Detect which cell encompasses the target text, then output its (x, y) center coordinate. 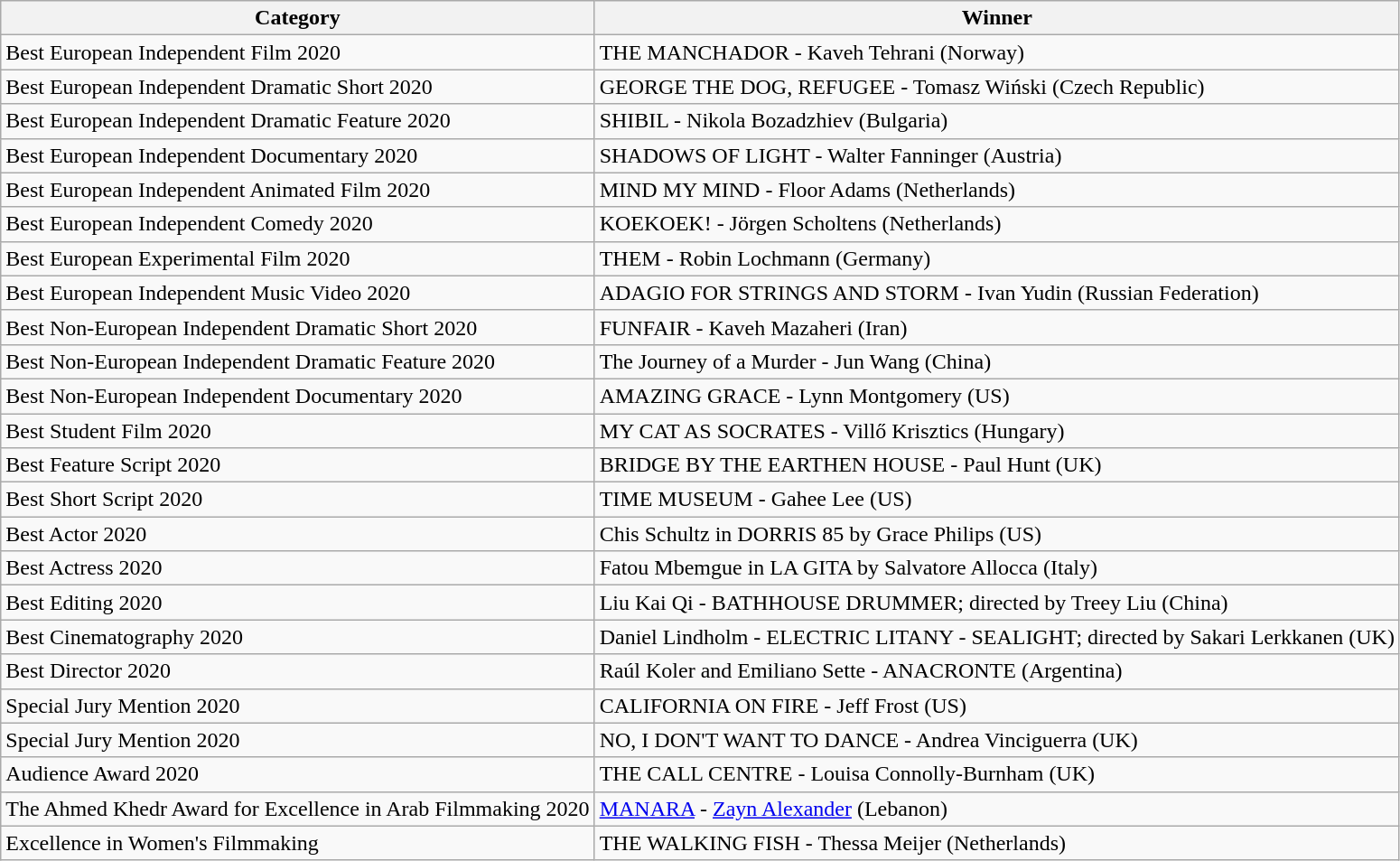
Best European Independent Dramatic Short 2020 (298, 87)
Best European Independent Documentary 2020 (298, 155)
Best Actor 2020 (298, 534)
Best European Experimental Film 2020 (298, 258)
Best Feature Script 2020 (298, 465)
NO, I DON'T WANT TO DANCE - Andrea Vinciguerra (UK) (997, 740)
AMAZING GRACE - Lynn Montgomery (US) (997, 396)
THE MANCHADOR - Kaveh Tehrani (Norway) (997, 52)
Best Short Script 2020 (298, 500)
MIND MY MIND - Floor Adams (Netherlands) (997, 190)
Best Non-European Independent Dramatic Feature 2020 (298, 361)
THEM - Robin Lochmann (Germany) (997, 258)
The Journey of a Murder - Jun Wang (China) (997, 361)
Chis Schultz in DORRIS 85 by Grace Philips (US) (997, 534)
THE CALL CENTRE - Louisa Connolly-Burnham (UK) (997, 774)
THE WALKING FISH - Thessa Meijer (Netherlands) (997, 843)
GEORGE THE DOG, REFUGEE - Tomasz Wiński (Czech Republic) (997, 87)
MANARA - Zayn Alexander (Lebanon) (997, 809)
Best Editing 2020 (298, 603)
Best European Independent Music Video 2020 (298, 293)
KOEKOEK! - Jörgen Scholtens (Netherlands) (997, 224)
BRIDGE BY THE EARTHEN HOUSE - Paul Hunt (UK) (997, 465)
Audience Award 2020 (298, 774)
Best Director 2020 (298, 671)
SHADOWS OF LIGHT - Walter Fanninger (Austria) (997, 155)
Best European Independent Animated Film 2020 (298, 190)
Best Non-European Independent Dramatic Short 2020 (298, 327)
CALIFORNIA ON FIRE - Jeff Frost (US) (997, 706)
The Ahmed Khedr Award for Excellence in Arab Filmmaking 2020 (298, 809)
FUNFAIR - Kaveh Mazaheri (Iran) (997, 327)
SHIBIL - Nikola Bozadzhiev (Bulgaria) (997, 121)
Best European Independent Dramatic Feature 2020 (298, 121)
Best European Independent Comedy 2020 (298, 224)
ADAGIO FOR STRINGS AND STORM - Ivan Yudin (Russian Federation) (997, 293)
Liu Kai Qi - BATHHOUSE DRUMMER; directed by Treey Liu (China) (997, 603)
Best Cinematography 2020 (298, 637)
Winner (997, 18)
Best Non-European Independent Documentary 2020 (298, 396)
Fatou Mbemgue in LA GITA by Salvatore Allocca (Italy) (997, 568)
Best European Independent Film 2020 (298, 52)
Category (298, 18)
Excellence in Women's Filmmaking (298, 843)
MY CAT AS SOCRATES - Villő Krisztics (Hungary) (997, 431)
Best Actress 2020 (298, 568)
Best Student Film 2020 (298, 431)
Daniel Lindholm - ELECTRIC LITANY - SEALIGHT; directed by Sakari Lerkkanen (UK) (997, 637)
TIME MUSEUM - Gahee Lee (US) (997, 500)
Raúl Koler and Emiliano Sette - ANACRONTE (Argentina) (997, 671)
